Determine the [x, y] coordinate at the center of the cell enclosing the given text.  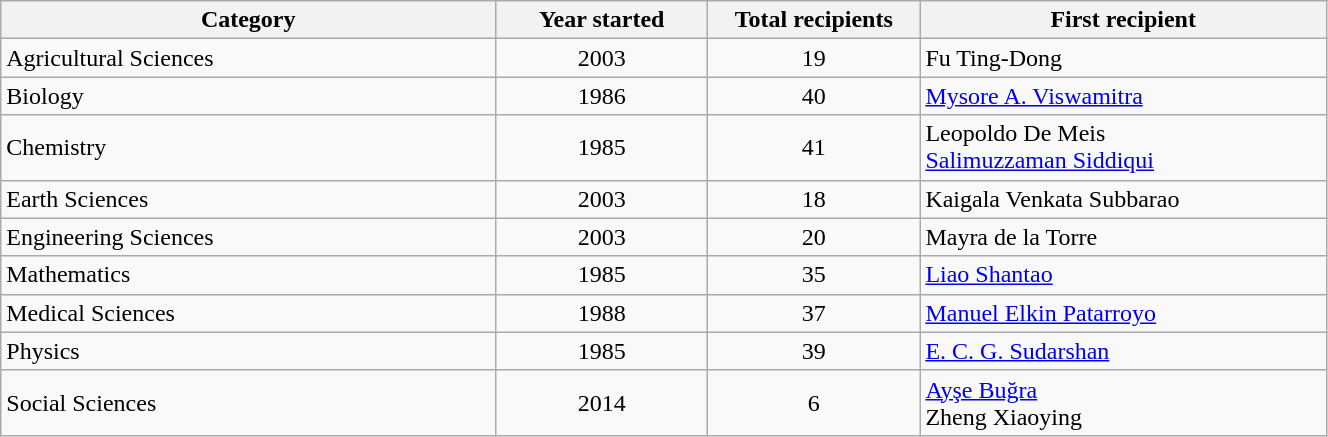
Chemistry [248, 148]
Engineering Sciences [248, 237]
Mysore A. Viswamitra [1124, 96]
Social Sciences [248, 402]
39 [814, 351]
Total recipients [814, 20]
1986 [602, 96]
19 [814, 58]
35 [814, 275]
Ayşe BuğraZheng Xiaoying [1124, 402]
First recipient [1124, 20]
Fu Ting-Dong [1124, 58]
Agricultural Sciences [248, 58]
Earth Sciences [248, 199]
Leopoldo De MeisSalimuzzaman Siddiqui [1124, 148]
1988 [602, 313]
6 [814, 402]
Physics [248, 351]
41 [814, 148]
Kaigala Venkata Subbarao [1124, 199]
Biology [248, 96]
Year started [602, 20]
Category [248, 20]
Manuel Elkin Patarroyo [1124, 313]
37 [814, 313]
2014 [602, 402]
Medical Sciences [248, 313]
18 [814, 199]
Mathematics [248, 275]
E. C. G. Sudarshan [1124, 351]
Mayra de la Torre [1124, 237]
20 [814, 237]
40 [814, 96]
Liao Shantao [1124, 275]
